Search for the cell housing the specified text and yield its [X, Y] center coordinate. 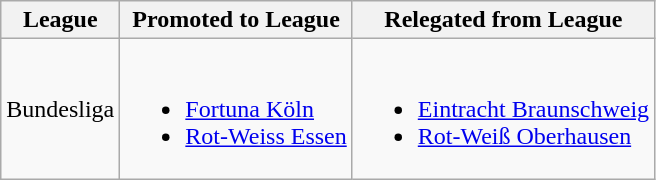
Fortuna KölnRot-Weiss Essen [236, 109]
Bundesliga [60, 109]
Promoted to League [236, 20]
League [60, 20]
Relegated from League [503, 20]
Eintracht BraunschweigRot-Weiß Oberhausen [503, 109]
